Output the (X, Y) coordinate of the center of the cell containing the given text.  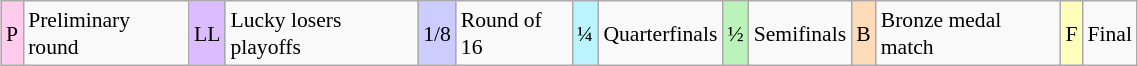
Quarterfinals (660, 33)
Final (1110, 33)
F (1071, 33)
LL (208, 33)
¼ (585, 33)
Bronze medal match (968, 33)
1/8 (437, 33)
Semifinals (800, 33)
½ (735, 33)
Preliminary round (106, 33)
B (864, 33)
P (12, 33)
Round of 16 (514, 33)
Lucky losers playoffs (322, 33)
